Detect which cell encompasses the target text, then output its [X, Y] center coordinate. 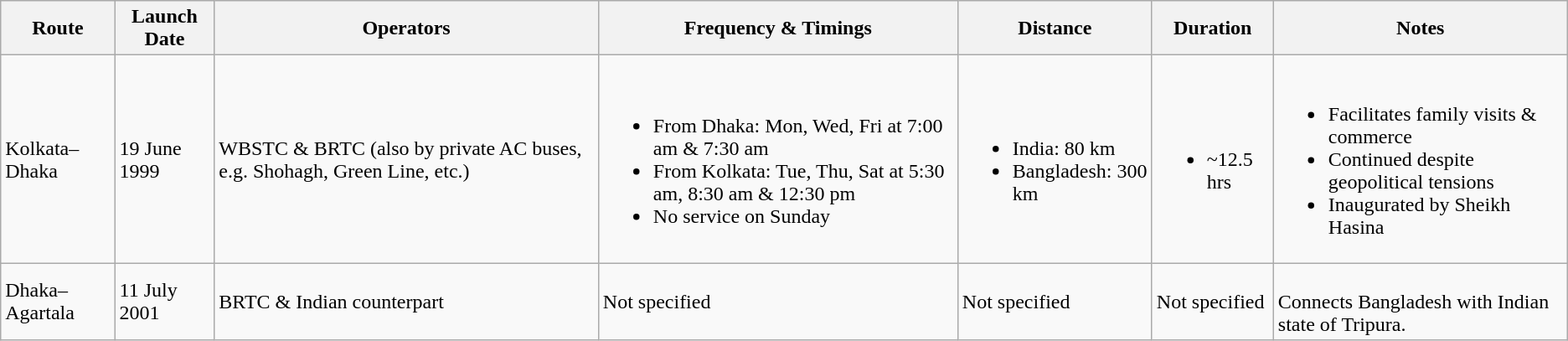
~12.5 hrs [1213, 159]
Operators [407, 28]
11 July 2001 [164, 302]
Frequency & Timings [777, 28]
19 June 1999 [164, 159]
Kolkata–Dhaka [58, 159]
Dhaka–Agartala [58, 302]
BRTC & Indian counterpart [407, 302]
Connects Bangladesh with Indian state of Tripura. [1421, 302]
Route [58, 28]
From Dhaka: Mon, Wed, Fri at 7:00 am & 7:30 amFrom Kolkata: Tue, Thu, Sat at 5:30 am, 8:30 am & 12:30 pmNo service on Sunday [777, 159]
Launch Date [164, 28]
WBSTC & BRTC (also by private AC buses, e.g. Shohagh, Green Line, etc.) [407, 159]
Facilitates family visits & commerceContinued despite geopolitical tensionsInaugurated by Sheikh Hasina [1421, 159]
Notes [1421, 28]
Distance [1055, 28]
Duration [1213, 28]
India: 80 kmBangladesh: 300 km [1055, 159]
